Output the (X, Y) coordinate of the center of the cell containing the given text.  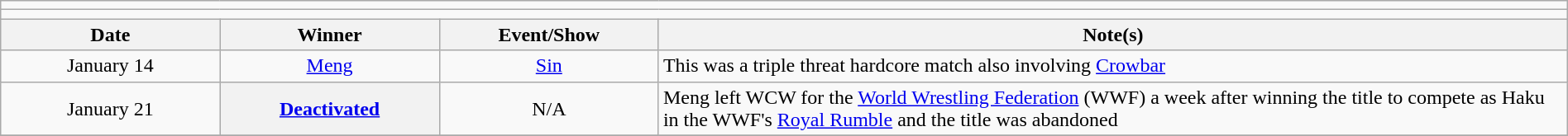
Date (111, 35)
Sin (549, 66)
January 14 (111, 66)
Winner (329, 35)
N/A (549, 109)
Deactivated (329, 109)
Meng (329, 66)
Note(s) (1113, 35)
Event/Show (549, 35)
This was a triple threat hardcore match also involving Crowbar (1113, 66)
January 21 (111, 109)
